Capture the cell that displays the provided text and extract its (x, y) central coordinate. 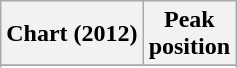
Peakposition (189, 34)
Chart (2012) (72, 34)
